Find where the given text appears and provide that cell's center as [X, Y] coordinate. 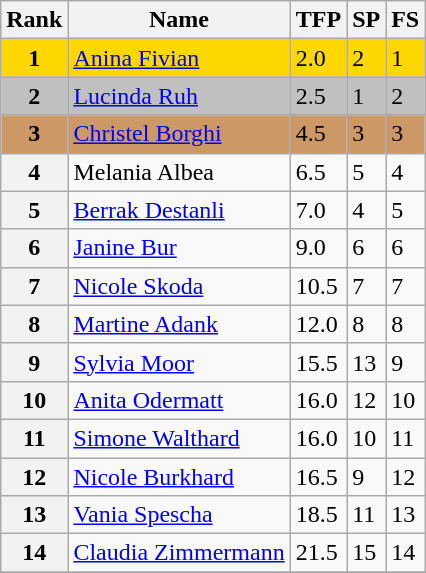
10.5 [318, 286]
16.5 [318, 477]
Vania Spescha [179, 515]
4.5 [318, 134]
Anita Odermatt [179, 400]
Claudia Zimmermann [179, 553]
7.0 [318, 210]
Lucinda Ruh [179, 96]
Name [179, 20]
Nicole Skoda [179, 286]
Christel Borghi [179, 134]
9.0 [318, 248]
FS [406, 20]
Anina Fivian [179, 58]
Martine Adank [179, 324]
2.0 [318, 58]
Simone Walthard [179, 438]
15.5 [318, 362]
TFP [318, 20]
Nicole Burkhard [179, 477]
15 [366, 553]
6.5 [318, 172]
Berrak Destanli [179, 210]
12.0 [318, 324]
Melania Albea [179, 172]
SP [366, 20]
2.5 [318, 96]
18.5 [318, 515]
Rank [34, 20]
21.5 [318, 553]
Janine Bur [179, 248]
Sylvia Moor [179, 362]
